Determine the (X, Y) coordinate at the center of the cell enclosing the given text.  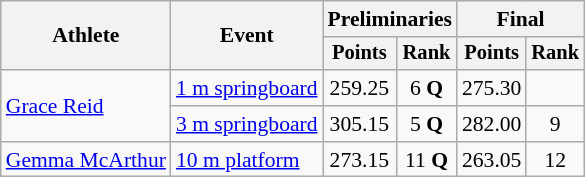
Athlete (86, 36)
275.30 (492, 88)
3 m springboard (247, 124)
1 m springboard (247, 88)
6 Q (426, 88)
259.25 (360, 88)
Final (520, 19)
5 Q (426, 124)
Grace Reid (86, 106)
Preliminaries (390, 19)
305.15 (360, 124)
282.00 (492, 124)
9 (555, 124)
Event (247, 36)
